Extract the [X, Y] coordinate from the center of the cell holding the provided text.  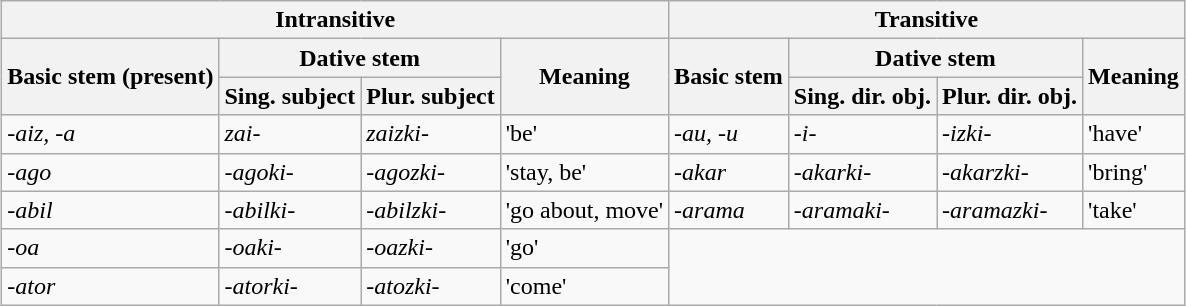
-akarzki- [1010, 172]
-atorki- [290, 286]
'come' [584, 286]
Plur. dir. obj. [1010, 96]
-izki- [1010, 134]
Transitive [927, 20]
'be' [584, 134]
'take' [1134, 210]
-agoki- [290, 172]
-oa [110, 248]
-abilzki- [431, 210]
-ago [110, 172]
-arama [729, 210]
Sing. subject [290, 96]
-oaki- [290, 248]
-i- [862, 134]
-atozki- [431, 286]
-aramazki- [1010, 210]
'have' [1134, 134]
'go about, move' [584, 210]
-akar [729, 172]
'bring' [1134, 172]
-aramaki- [862, 210]
-aiz, -a [110, 134]
-abil [110, 210]
Intransitive [336, 20]
-abilki- [290, 210]
Basic stem (present) [110, 77]
-akarki- [862, 172]
Sing. dir. obj. [862, 96]
'go' [584, 248]
zai- [290, 134]
-oazki- [431, 248]
-au, -u [729, 134]
zaizki- [431, 134]
-agozki- [431, 172]
Basic stem [729, 77]
'stay, be' [584, 172]
Plur. subject [431, 96]
-ator [110, 286]
